Capture the cell that displays the provided text and extract its (X, Y) central coordinate. 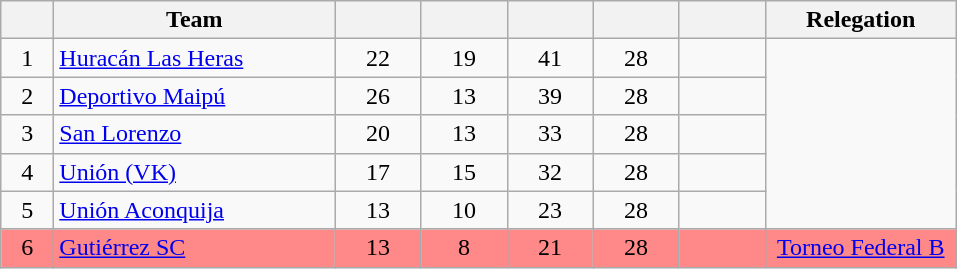
22 (378, 58)
Torneo Federal B (860, 248)
1 (28, 58)
Unión Aconquija (194, 210)
5 (28, 210)
6 (28, 248)
19 (464, 58)
Unión (VK) (194, 172)
Deportivo Maipú (194, 96)
Relegation (860, 20)
Team (194, 20)
2 (28, 96)
23 (550, 210)
41 (550, 58)
20 (378, 134)
21 (550, 248)
4 (28, 172)
3 (28, 134)
26 (378, 96)
10 (464, 210)
32 (550, 172)
33 (550, 134)
Gutiérrez SC (194, 248)
17 (378, 172)
39 (550, 96)
15 (464, 172)
8 (464, 248)
Huracán Las Heras (194, 58)
San Lorenzo (194, 134)
